Return the (x, y) coordinate for the center point of the cell that contains the specified text.  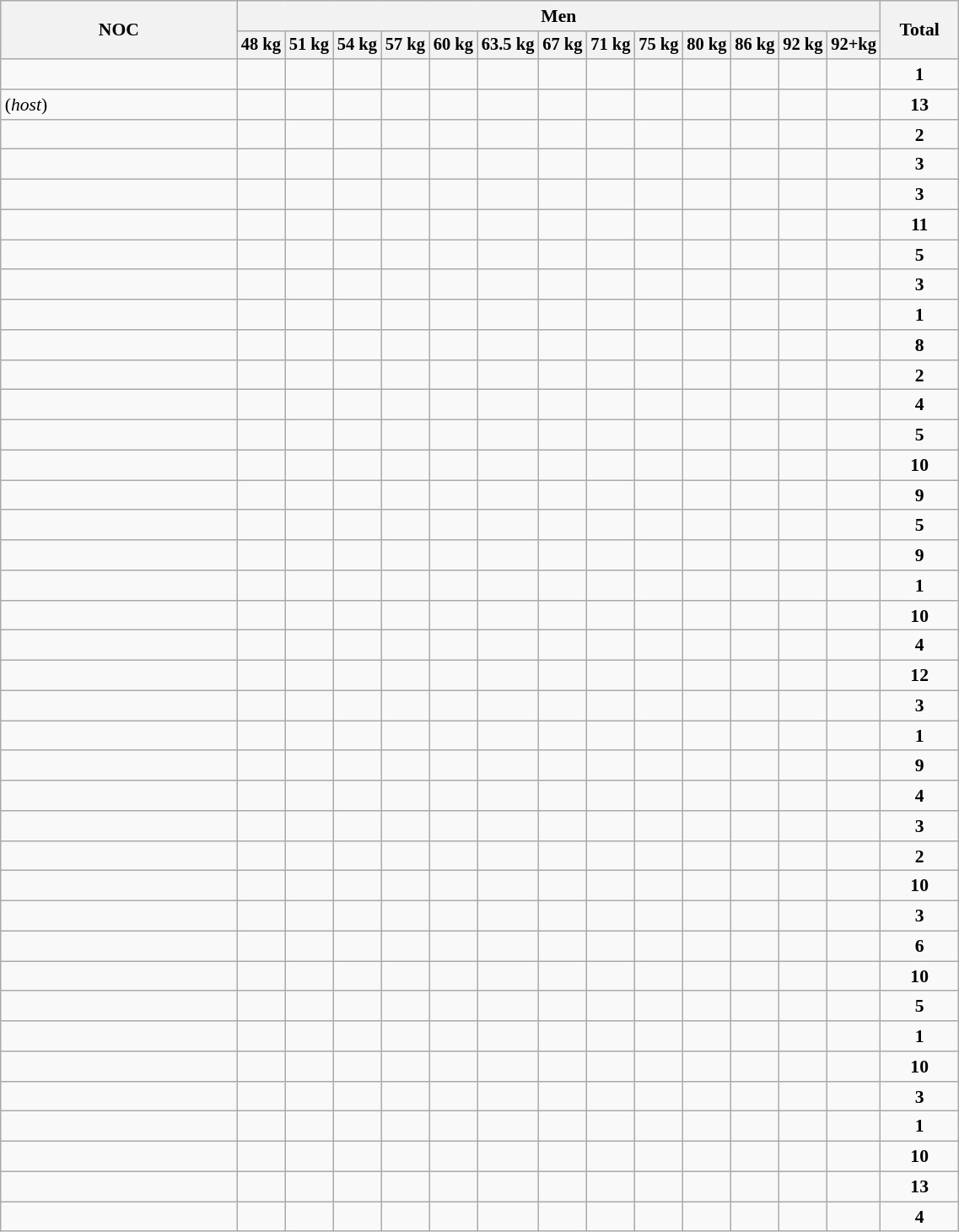
11 (919, 225)
80 kg (707, 46)
57 kg (405, 46)
8 (919, 345)
51 kg (309, 46)
NOC (119, 30)
54 kg (358, 46)
67 kg (562, 46)
86 kg (754, 46)
75 kg (658, 46)
63.5 kg (508, 46)
6 (919, 947)
Total (919, 30)
71 kg (611, 46)
92+kg (854, 46)
60 kg (454, 46)
12 (919, 676)
92 kg (803, 46)
48 kg (261, 46)
Men (558, 16)
(host) (119, 105)
